Find where the given text appears and provide that cell's center as (x, y) coordinate. 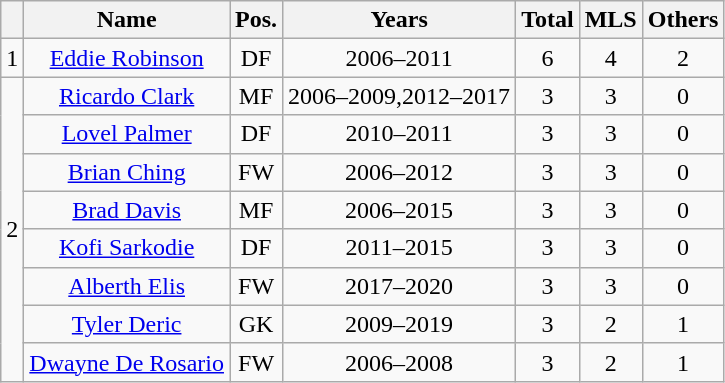
2006–2008 (400, 362)
2006–2015 (400, 210)
Name (127, 20)
4 (610, 58)
Alberth Elis (127, 286)
MLS (610, 20)
Total (548, 20)
Eddie Robinson (127, 58)
2006–2012 (400, 172)
Pos. (256, 20)
2011–2015 (400, 248)
2006–2011 (400, 58)
GK (256, 324)
Brian Ching (127, 172)
Kofi Sarkodie (127, 248)
Dwayne De Rosario (127, 362)
Ricardo Clark (127, 96)
Years (400, 20)
Others (683, 20)
Lovel Palmer (127, 134)
2017–2020 (400, 286)
2006–2009,2012–2017 (400, 96)
2010–2011 (400, 134)
Brad Davis (127, 210)
6 (548, 58)
Tyler Deric (127, 324)
2009–2019 (400, 324)
